Return (X, Y) of the center of cell containing provided text 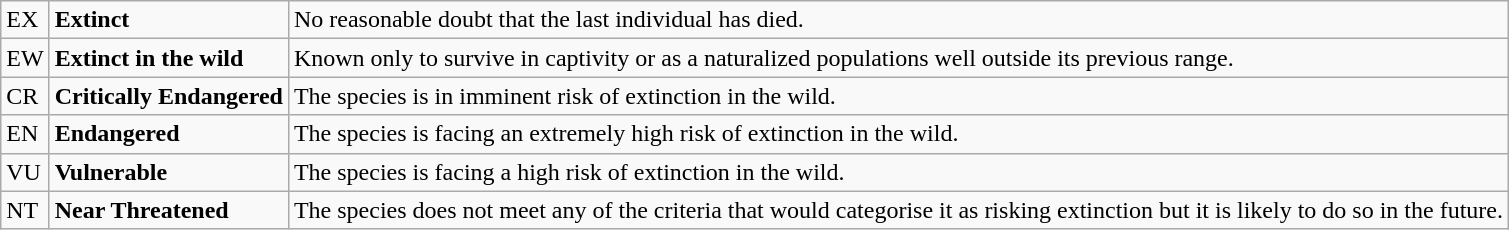
VU (25, 172)
The species is facing a high risk of extinction in the wild. (898, 172)
CR (25, 96)
EX (25, 20)
The species is in imminent risk of extinction in the wild. (898, 96)
The species does not meet any of the criteria that would categorise it as risking extinction but it is likely to do so in the future. (898, 210)
EN (25, 134)
Endangered (168, 134)
Near Threatened (168, 210)
Vulnerable (168, 172)
EW (25, 58)
Known only to survive in captivity or as a naturalized populations well outside its previous range. (898, 58)
Critically Endangered (168, 96)
No reasonable doubt that the last individual has died. (898, 20)
Extinct (168, 20)
The species is facing an extremely high risk of extinction in the wild. (898, 134)
NT (25, 210)
Extinct in the wild (168, 58)
